Identify which cell holds the provided text, then report its [X, Y] central coordinate. 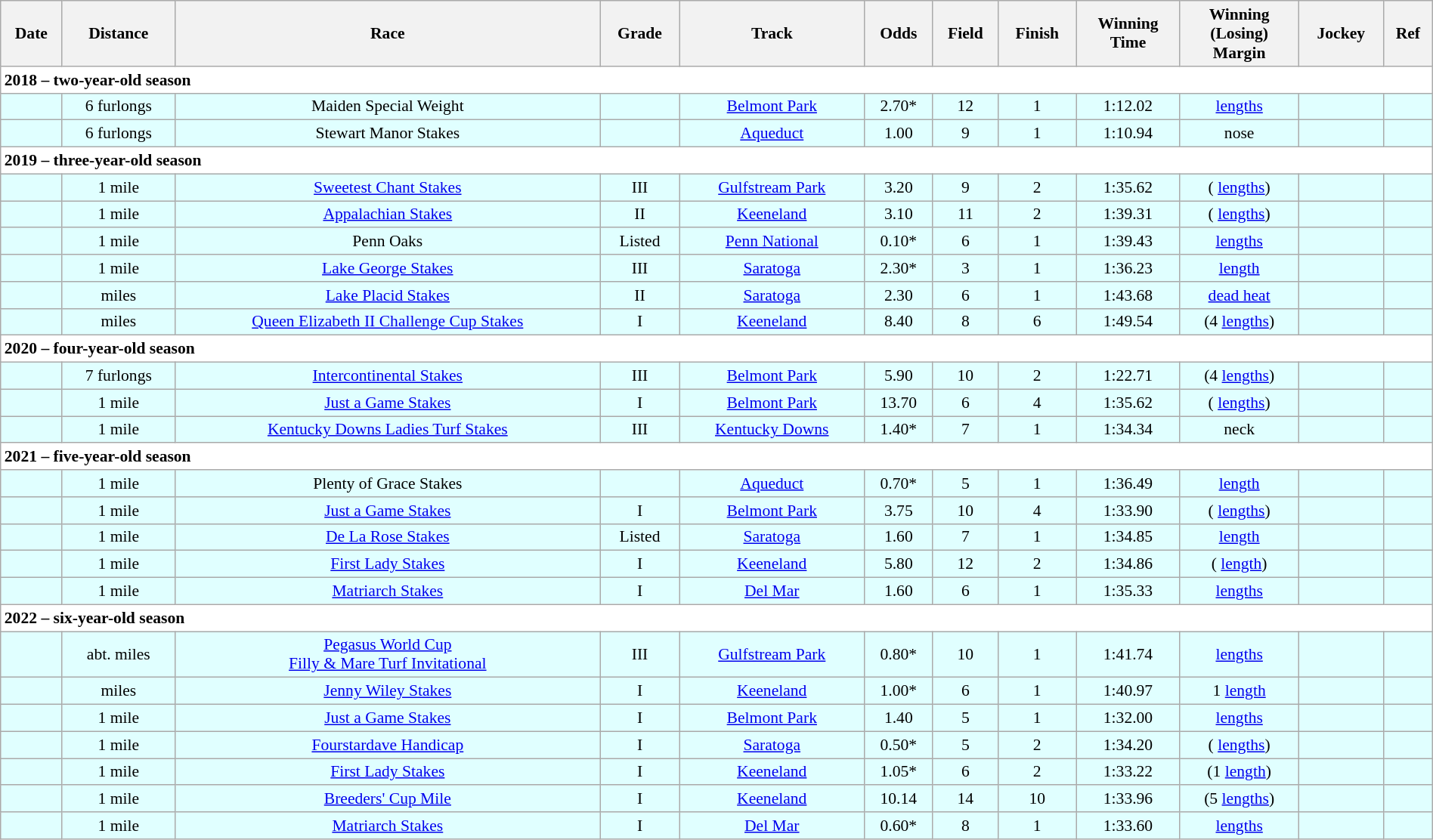
3.10 [899, 215]
WinningTime [1128, 33]
3.75 [899, 511]
Date [32, 33]
2022 – six-year-old season [716, 618]
1.40* [899, 430]
(1 length) [1240, 772]
1:33.60 [1128, 826]
1.00* [899, 691]
1:40.97 [1128, 691]
1:35.33 [1128, 591]
2.30 [899, 295]
2018 – two-year-old season [716, 80]
1:41.74 [1128, 654]
1:36.49 [1128, 483]
11 [966, 215]
0.50* [899, 745]
(5 lengths) [1240, 799]
1.00 [899, 134]
Winning(Losing)Margin [1240, 33]
Distance [119, 33]
2019 – three-year-old season [716, 161]
abt. miles [119, 654]
Lake George Stakes [388, 268]
Track [772, 33]
neck [1240, 430]
1:34.86 [1128, 564]
13.70 [899, 403]
1:12.02 [1128, 107]
5.90 [899, 376]
8.40 [899, 322]
14 [966, 799]
2.30* [899, 268]
Breeders' Cup Mile [388, 799]
Fourstardave Handicap [388, 745]
Pegasus World CupFilly & Mare Turf Invitational [388, 654]
3 [966, 268]
10.14 [899, 799]
2020 – four-year-old season [716, 349]
Field [966, 33]
1:39.43 [1128, 242]
7 furlongs [119, 376]
Lake Placid Stakes [388, 295]
3.20 [899, 187]
1:34.34 [1128, 430]
1:34.20 [1128, 745]
2.70* [899, 107]
( length) [1240, 564]
0.70* [899, 483]
1.40 [899, 718]
1:22.71 [1128, 376]
Penn National [772, 242]
Penn Oaks [388, 242]
1.05* [899, 772]
Queen Elizabeth II Challenge Cup Stakes [388, 322]
1:33.22 [1128, 772]
Kentucky Downs [772, 430]
Stewart Manor Stakes [388, 134]
0.10* [899, 242]
Race [388, 33]
1:39.31 [1128, 215]
1:36.23 [1128, 268]
Kentucky Downs Ladies Turf Stakes [388, 430]
1 length [1240, 691]
1:34.85 [1128, 537]
2021 – five-year-old season [716, 457]
Jenny Wiley Stakes [388, 691]
Ref [1407, 33]
Plenty of Grace Stakes [388, 483]
nose [1240, 134]
1:32.00 [1128, 718]
1:43.68 [1128, 295]
1:49.54 [1128, 322]
1:33.96 [1128, 799]
Finish [1037, 33]
1:33.90 [1128, 511]
Maiden Special Weight [388, 107]
Sweetest Chant Stakes [388, 187]
Grade [639, 33]
Odds [899, 33]
De La Rose Stakes [388, 537]
Jockey [1341, 33]
0.80* [899, 654]
Intercontinental Stakes [388, 376]
Appalachian Stakes [388, 215]
5.80 [899, 564]
dead heat [1240, 295]
1:10.94 [1128, 134]
0.60* [899, 826]
